Locate the cell with the specified text and output its [x, y] center coordinate. 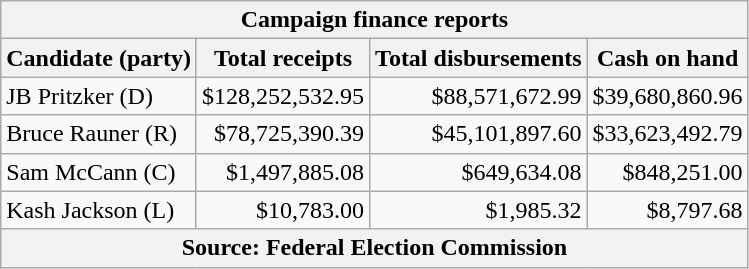
Campaign finance reports [374, 20]
$8,797.68 [668, 210]
Cash on hand [668, 58]
$1,985.32 [479, 210]
Kash Jackson (L) [99, 210]
Sam McCann (C) [99, 172]
$88,571,672.99 [479, 96]
$78,725,390.39 [282, 134]
Total disbursements [479, 58]
$33,623,492.79 [668, 134]
Source: Federal Election Commission [374, 248]
Candidate (party) [99, 58]
$128,252,532.95 [282, 96]
$39,680,860.96 [668, 96]
$10,783.00 [282, 210]
$649,634.08 [479, 172]
$1,497,885.08 [282, 172]
$848,251.00 [668, 172]
Total receipts [282, 58]
Bruce Rauner (R) [99, 134]
JB Pritzker (D) [99, 96]
$45,101,897.60 [479, 134]
